Search for the cell housing the specified text and yield its (X, Y) center coordinate. 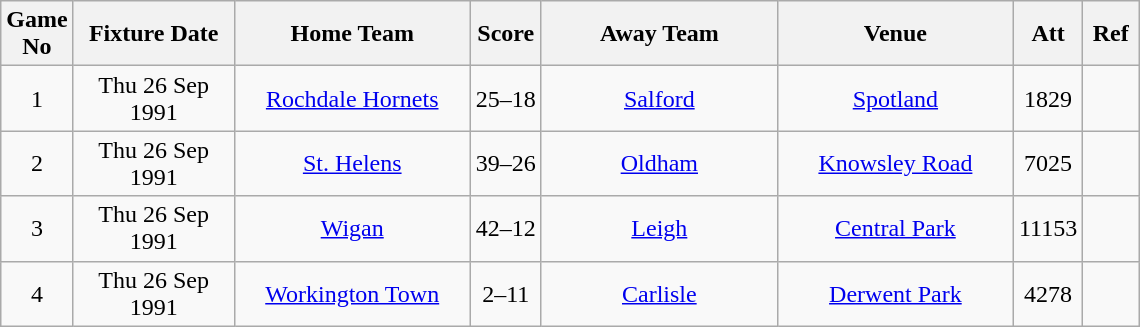
42–12 (506, 228)
1829 (1048, 98)
Score (506, 34)
4278 (1048, 294)
Workington Town (352, 294)
Fixture Date (154, 34)
Salford (659, 98)
Rochdale Hornets (352, 98)
1 (37, 98)
Game No (37, 34)
3 (37, 228)
Oldham (659, 164)
25–18 (506, 98)
Knowsley Road (895, 164)
Central Park (895, 228)
Spotland (895, 98)
39–26 (506, 164)
Wigan (352, 228)
Att (1048, 34)
St. Helens (352, 164)
Derwent Park (895, 294)
Ref (1111, 34)
Away Team (659, 34)
Carlisle (659, 294)
11153 (1048, 228)
Home Team (352, 34)
7025 (1048, 164)
4 (37, 294)
2 (37, 164)
2–11 (506, 294)
Leigh (659, 228)
Venue (895, 34)
